Provide the [x, y] coordinate of the cell's center where the given text is located.  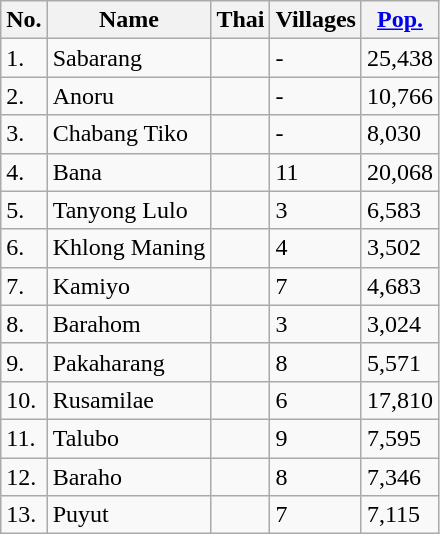
10,766 [400, 96]
7,346 [400, 477]
1. [24, 58]
6,583 [400, 210]
Thai [240, 20]
20,068 [400, 172]
6 [316, 400]
Villages [316, 20]
Name [129, 20]
Anoru [129, 96]
13. [24, 515]
Puyut [129, 515]
9. [24, 362]
Talubo [129, 438]
5. [24, 210]
12. [24, 477]
25,438 [400, 58]
7,115 [400, 515]
11. [24, 438]
5,571 [400, 362]
Rusamilae [129, 400]
8. [24, 324]
No. [24, 20]
3,502 [400, 248]
Tanyong Lulo [129, 210]
Baraho [129, 477]
Bana [129, 172]
3,024 [400, 324]
Pakaharang [129, 362]
17,810 [400, 400]
Pop. [400, 20]
9 [316, 438]
4. [24, 172]
Khlong Maning [129, 248]
8,030 [400, 134]
Chabang Tiko [129, 134]
3. [24, 134]
Barahom [129, 324]
6. [24, 248]
7,595 [400, 438]
4 [316, 248]
7. [24, 286]
Kamiyo [129, 286]
Sabarang [129, 58]
10. [24, 400]
11 [316, 172]
2. [24, 96]
4,683 [400, 286]
